Pinpoint the cell where the given text exists, returning its (x, y) midpoint coordinate. 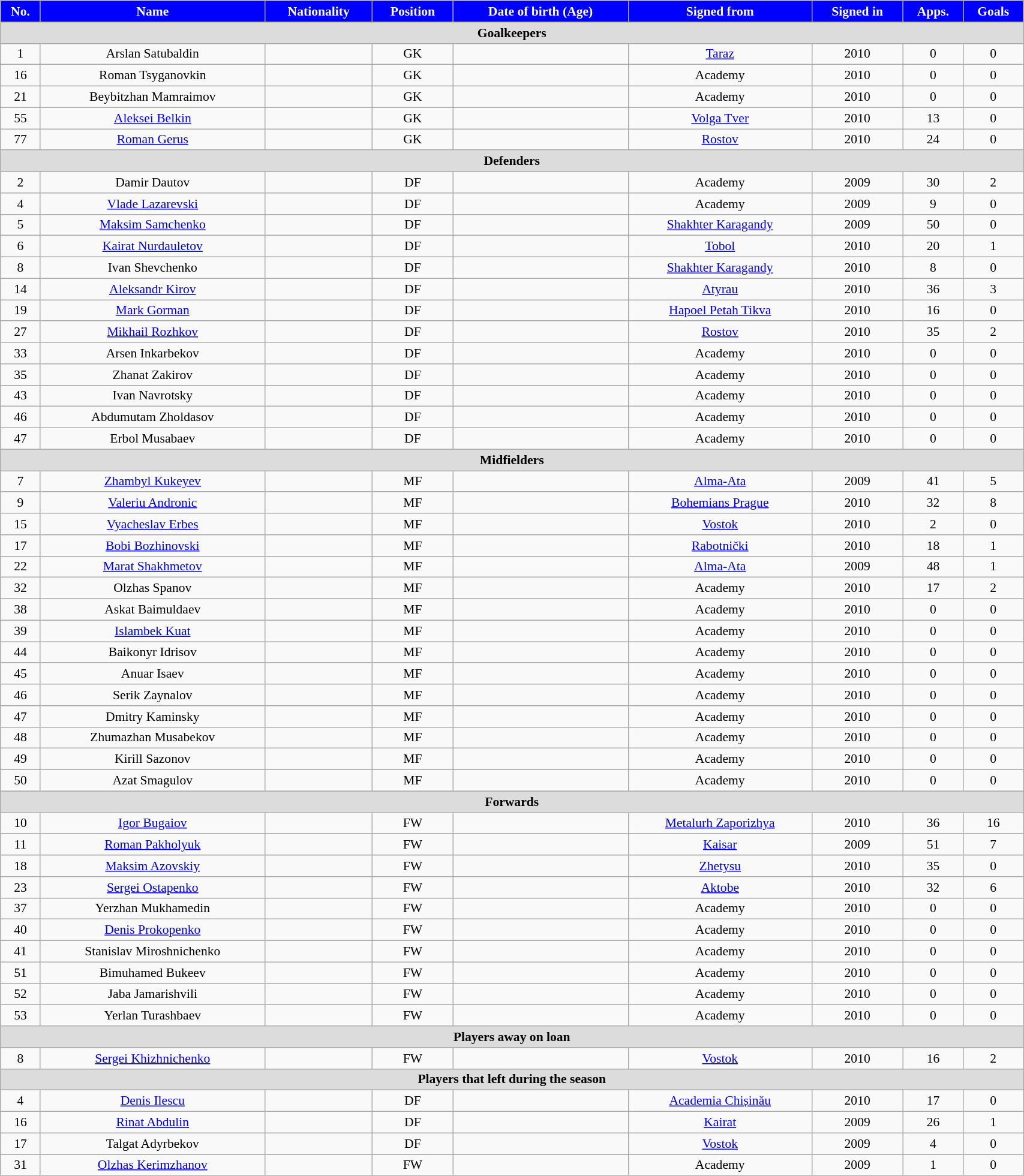
Signed from (720, 11)
Signed in (857, 11)
Talgat Adyrbekov (152, 1144)
39 (20, 631)
Ivan Shevchenko (152, 268)
Forwards (512, 802)
Bohemians Prague (720, 503)
Goalkeepers (512, 33)
38 (20, 610)
24 (933, 140)
77 (20, 140)
Players away on loan (512, 1037)
Olzhas Kerimzhanov (152, 1165)
Bimuhamed Bukeev (152, 973)
Volga Tver (720, 118)
Denis Ilescu (152, 1101)
Name (152, 11)
Marat Shakhmetov (152, 567)
53 (20, 1016)
Bobi Bozhinovski (152, 546)
Sergei Khizhnichenko (152, 1058)
Kairat Nurdauletov (152, 246)
Zhanat Zakirov (152, 375)
Metalurh Zaporizhya (720, 823)
Erbol Musabaev (152, 439)
Islambek Kuat (152, 631)
49 (20, 759)
11 (20, 845)
Mikhail Rozhkov (152, 332)
Goals (993, 11)
Valeriu Andronic (152, 503)
10 (20, 823)
15 (20, 524)
Arslan Satubaldin (152, 54)
Azat Smagulov (152, 781)
19 (20, 311)
37 (20, 909)
Rinat Abdulin (152, 1123)
Askat Baimuldaev (152, 610)
23 (20, 888)
Aleksandr Kirov (152, 289)
Beybitzhan Mamraimov (152, 97)
52 (20, 994)
Anuar Isaev (152, 674)
31 (20, 1165)
27 (20, 332)
Denis Prokopenko (152, 930)
30 (933, 182)
Zhambyl Kukeyev (152, 482)
Aktobe (720, 888)
Position (413, 11)
Zhumazhan Musabekov (152, 738)
Damir Dautov (152, 182)
Taraz (720, 54)
Date of birth (Age) (541, 11)
Abdumutam Zholdasov (152, 417)
Arsen Inkarbekov (152, 353)
Jaba Jamarishvili (152, 994)
14 (20, 289)
Maksim Samchenko (152, 225)
55 (20, 118)
Dmitry Kaminsky (152, 717)
Mark Gorman (152, 311)
40 (20, 930)
Yerzhan Mukhamedin (152, 909)
Kirill Sazonov (152, 759)
44 (20, 652)
Aleksei Belkin (152, 118)
Kaisar (720, 845)
20 (933, 246)
Atyrau (720, 289)
Roman Pakholyuk (152, 845)
Players that left during the season (512, 1079)
43 (20, 396)
Tobol (720, 246)
13 (933, 118)
Kairat (720, 1123)
Roman Gerus (152, 140)
Midfielders (512, 460)
Igor Bugaiov (152, 823)
33 (20, 353)
45 (20, 674)
Ivan Navrotsky (152, 396)
Nationality (319, 11)
Baikonyr Idrisov (152, 652)
Hapoel Petah Tikva (720, 311)
Olzhas Spanov (152, 588)
Maksim Azovskiy (152, 866)
Rabotnički (720, 546)
Vyacheslav Erbes (152, 524)
22 (20, 567)
Academia Chișinău (720, 1101)
Apps. (933, 11)
Yerlan Turashbaev (152, 1016)
21 (20, 97)
Sergei Ostapenko (152, 888)
Stanislav Miroshnichenko (152, 952)
Roman Tsyganovkin (152, 76)
No. (20, 11)
Zhetysu (720, 866)
Serik Zaynalov (152, 695)
Vlade Lazarevski (152, 204)
26 (933, 1123)
3 (993, 289)
Defenders (512, 161)
